For the text-containing cell, return its midpoint in [x, y] coordinate format. 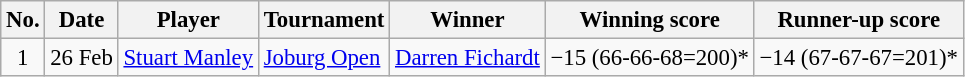
−14 (67-67-67=201)* [858, 58]
Stuart Manley [188, 58]
Winner [468, 20]
Joburg Open [324, 58]
Winning score [650, 20]
26 Feb [82, 58]
Player [188, 20]
Date [82, 20]
Runner-up score [858, 20]
No. [23, 20]
1 [23, 58]
Tournament [324, 20]
Darren Fichardt [468, 58]
−15 (66-66-68=200)* [650, 58]
